For the text-containing cell, return its midpoint in (X, Y) coordinate format. 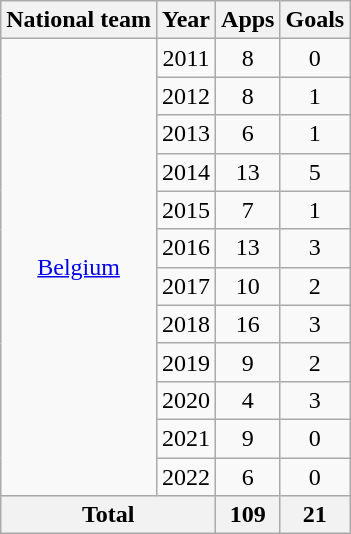
National team (79, 20)
10 (248, 286)
2013 (186, 134)
4 (248, 400)
2016 (186, 248)
2011 (186, 58)
2014 (186, 172)
2021 (186, 438)
Apps (248, 20)
2022 (186, 477)
2017 (186, 286)
Goals (315, 20)
Year (186, 20)
2012 (186, 96)
2015 (186, 210)
21 (315, 515)
2019 (186, 362)
2020 (186, 400)
5 (315, 172)
Total (108, 515)
7 (248, 210)
Belgium (79, 268)
2018 (186, 324)
16 (248, 324)
109 (248, 515)
